Return [X, Y] of the center of cell containing provided text 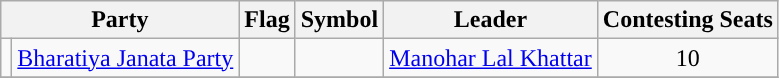
Leader [491, 20]
Bharatiya Janata Party [126, 58]
Flag [267, 20]
Symbol [339, 20]
Party [120, 20]
10 [688, 58]
Contesting Seats [688, 20]
Manohar Lal Khattar [491, 58]
